Pinpoint the cell where the given text exists, returning its (X, Y) midpoint coordinate. 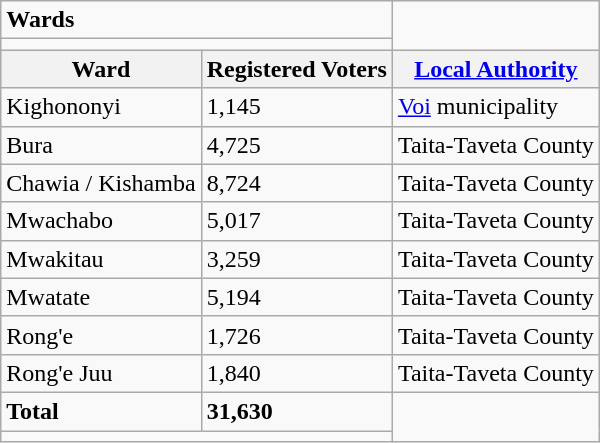
Total (101, 411)
4,725 (296, 145)
Kighononyi (101, 107)
Local Authority (496, 69)
1,840 (296, 373)
Bura (101, 145)
Mwakitau (101, 259)
Voi municipality (496, 107)
1,145 (296, 107)
Chawia / Kishamba (101, 183)
Mwachabo (101, 221)
5,017 (296, 221)
Wards (197, 20)
Rong'e (101, 335)
Mwatate (101, 297)
Registered Voters (296, 69)
8,724 (296, 183)
Rong'e Juu (101, 373)
1,726 (296, 335)
31,630 (296, 411)
5,194 (296, 297)
3,259 (296, 259)
Ward (101, 69)
